Capture the cell that displays the provided text and extract its [X, Y] central coordinate. 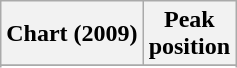
Peakposition [189, 34]
Chart (2009) [72, 34]
